Scan for the cell matching the given text and deliver its (x, y) coordinate at center. 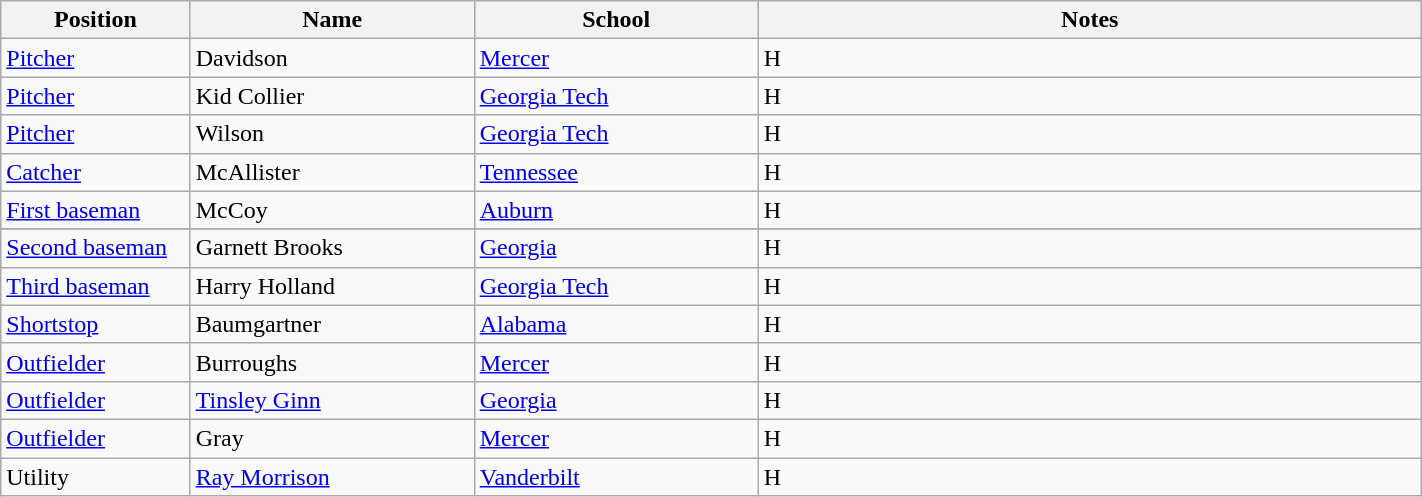
Name (332, 20)
Kid Collier (332, 96)
School (616, 20)
McAllister (332, 172)
Harry Holland (332, 286)
McCoy (332, 210)
Third baseman (96, 286)
Garnett Brooks (332, 248)
Shortstop (96, 324)
Davidson (332, 58)
Gray (332, 438)
Alabama (616, 324)
Catcher (96, 172)
Position (96, 20)
Vanderbilt (616, 477)
Second baseman (96, 248)
Burroughs (332, 362)
Notes (1090, 20)
Auburn (616, 210)
First baseman (96, 210)
Tennessee (616, 172)
Ray Morrison (332, 477)
Tinsley Ginn (332, 400)
Baumgartner (332, 324)
Wilson (332, 134)
Utility (96, 477)
